Provide the [x, y] coordinate of the cell's center where the given text is located.  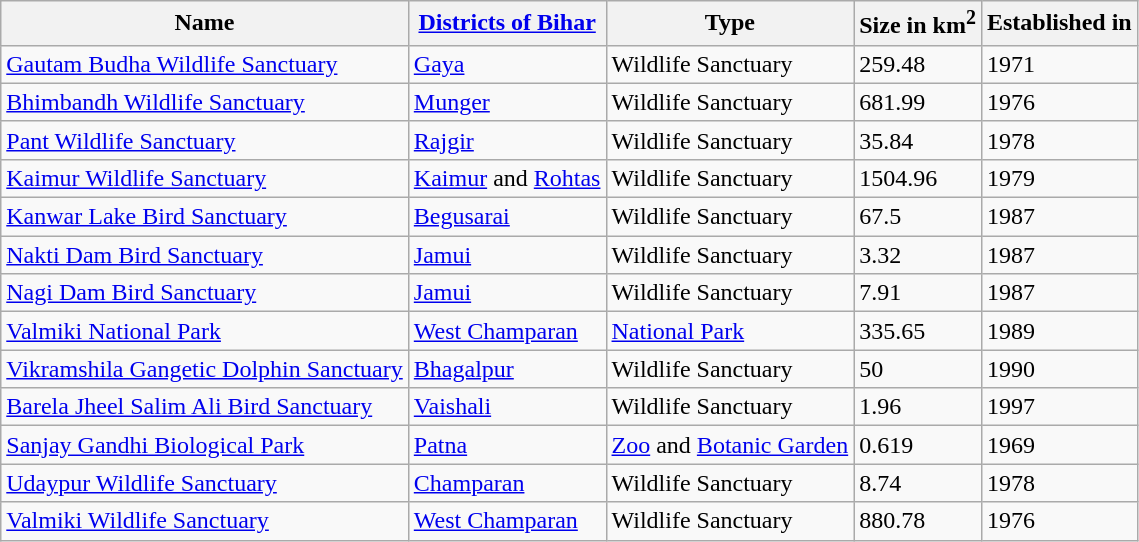
Valmiki Wildlife Sanctuary [205, 521]
Sanjay Gandhi Biological Park [205, 445]
1989 [1059, 331]
8.74 [918, 483]
Name [205, 24]
335.65 [918, 331]
Vaishali [507, 407]
Districts of Bihar [507, 24]
50 [918, 369]
1504.96 [918, 178]
1979 [1059, 178]
3.32 [918, 255]
Gautam Budha Wildlife Sanctuary [205, 64]
Kanwar Lake Bird Sanctuary [205, 217]
259.48 [918, 64]
1.96 [918, 407]
1971 [1059, 64]
Pant Wildlife Sanctuary [205, 140]
Vikramshila Gangetic Dolphin Sanctuary [205, 369]
1990 [1059, 369]
Bhimbandh Wildlife Sanctuary [205, 102]
35.84 [918, 140]
Champaran [507, 483]
Gaya [507, 64]
Zoo and Botanic Garden [730, 445]
Valmiki National Park [205, 331]
Udaypur Wildlife Sanctuary [205, 483]
880.78 [918, 521]
Kaimur Wildlife Sanctuary [205, 178]
1969 [1059, 445]
Rajgir [507, 140]
Kaimur and Rohtas [507, 178]
Munger [507, 102]
Size in km2 [918, 24]
Barela Jheel Salim Ali Bird Sanctuary [205, 407]
Established in [1059, 24]
Nagi Dam Bird Sanctuary [205, 293]
1997 [1059, 407]
Type [730, 24]
Patna [507, 445]
Begusarai [507, 217]
Bhagalpur [507, 369]
67.5 [918, 217]
7.91 [918, 293]
0.619 [918, 445]
681.99 [918, 102]
Nakti Dam Bird Sanctuary [205, 255]
National Park [730, 331]
